Determine the [X, Y] coordinate at the center of the cell enclosing the given text.  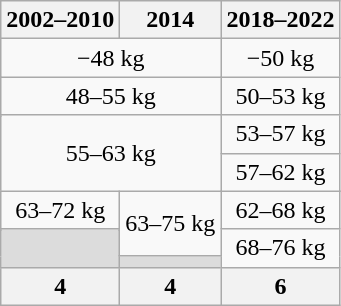
62–68 kg [280, 210]
63–72 kg [60, 210]
6 [280, 286]
50–53 kg [280, 96]
2002–2010 [60, 20]
48–55 kg [111, 96]
55–63 kg [111, 153]
2018–2022 [280, 20]
−48 kg [111, 58]
63–75 kg [170, 224]
57–62 kg [280, 172]
2014 [170, 20]
53–57 kg [280, 134]
68–76 kg [280, 248]
−50 kg [280, 58]
